Scan for the cell matching the given text and deliver its [x, y] coordinate at center. 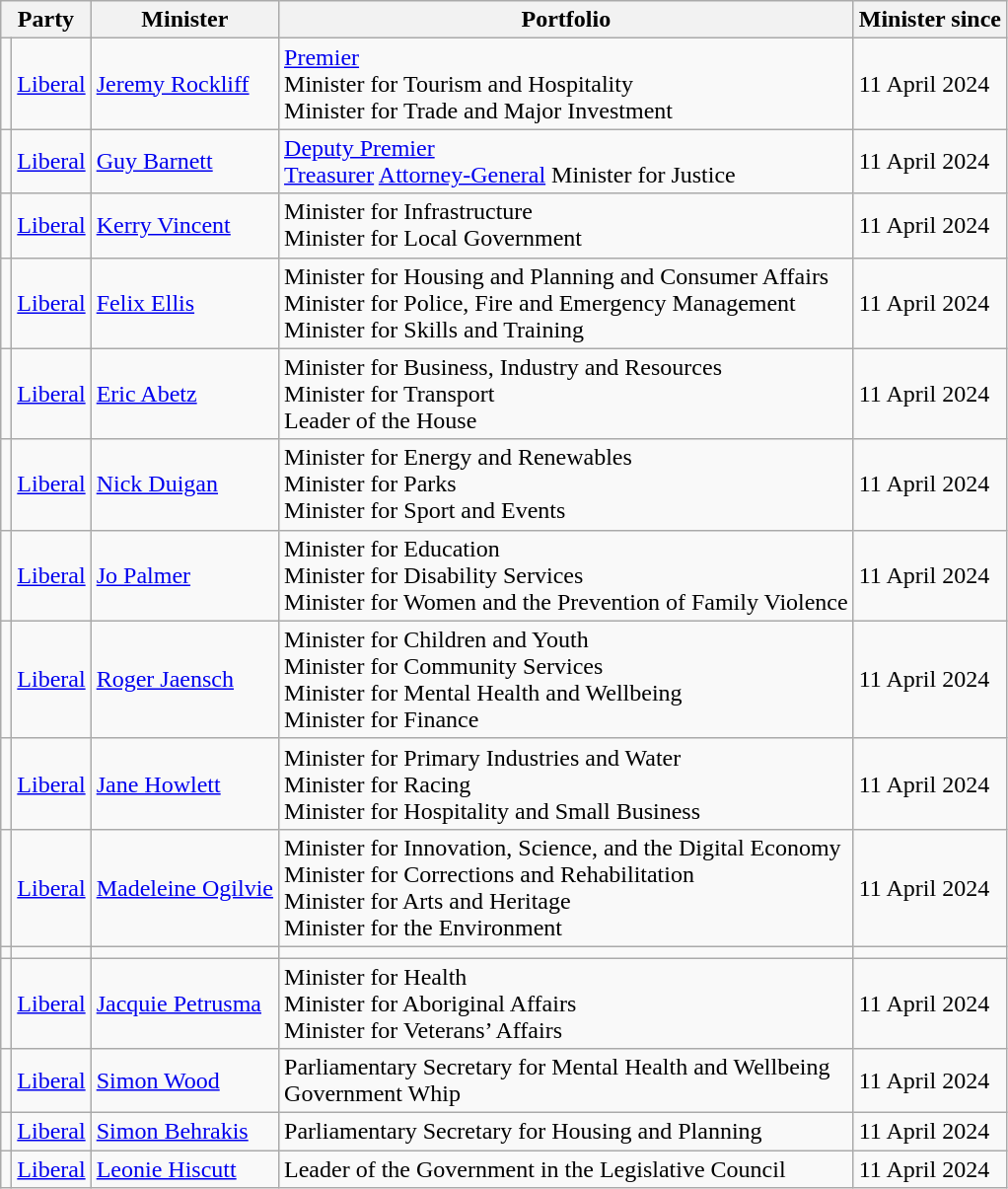
Madeleine Ogilvie [184, 888]
Minister since [929, 20]
Jo Palmer [184, 575]
Minister for InfrastructureMinister for Local Government [566, 225]
Felix Ellis [184, 303]
PremierMinister for Tourism and HospitalityMinister for Trade and Major Investment [566, 84]
Guy Barnett [184, 162]
Minister [184, 20]
Kerry Vincent [184, 225]
Minister for Business, Industry and ResourcesMinister for TransportLeader of the House [566, 394]
Parliamentary Secretary for Housing and Planning [566, 1132]
Minister for Energy and RenewablesMinister for ParksMinister for Sport and Events [566, 484]
Eric Abetz [184, 394]
Minister for Primary Industries and WaterMinister for RacingMinister for Hospitality and Small Business [566, 783]
Leader of the Government in the Legislative Council [566, 1169]
Jeremy Rockliff [184, 84]
Nick Duigan [184, 484]
Minister for Housing and Planning and Consumer AffairsMinister for Police, Fire and Emergency ManagementMinister for Skills and Training [566, 303]
Minister for HealthMinister for Aboriginal AffairsMinister for Veterans’ Affairs [566, 1003]
Simon Wood [184, 1081]
Simon Behrakis [184, 1132]
Portfolio [566, 20]
Deputy PremierTreasurer Attorney-General Minister for Justice [566, 162]
Roger Jaensch [184, 679]
Party [45, 20]
Minister for EducationMinister for Disability ServicesMinister for Women and the Prevention of Family Violence [566, 575]
Jane Howlett [184, 783]
Jacquie Petrusma [184, 1003]
Minister for Children and YouthMinister for Community ServicesMinister for Mental Health and WellbeingMinister for Finance [566, 679]
Parliamentary Secretary for Mental Health and WellbeingGovernment Whip [566, 1081]
Leonie Hiscutt [184, 1169]
